Provide the [x, y] coordinate of the cell's center where the given text is located.  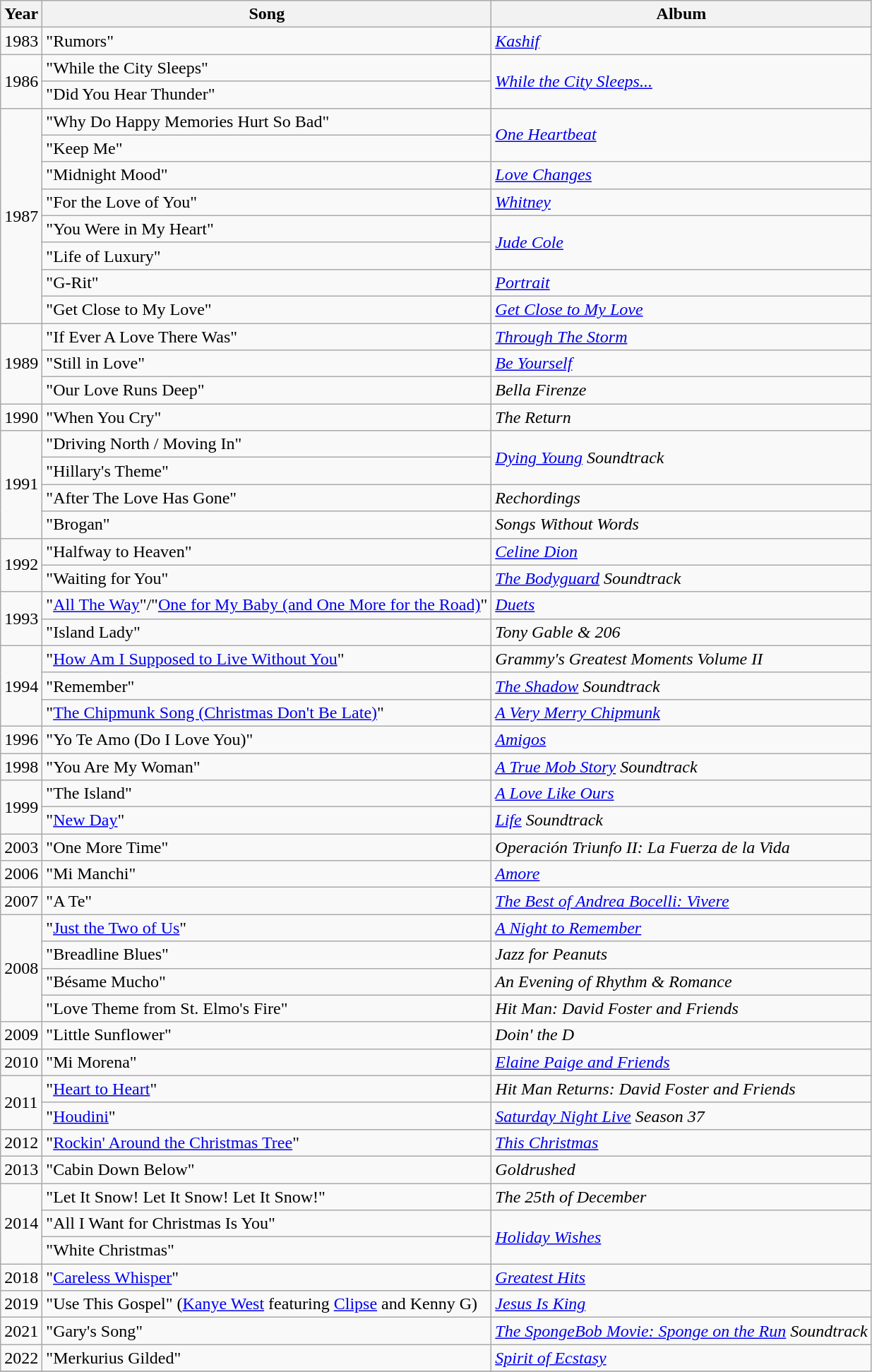
2007 [21, 901]
The SpongeBob Movie: Sponge on the Run Soundtrack [681, 1331]
Duets [681, 605]
"Island Lady" [267, 632]
"Just the Two of Us" [267, 928]
Life Soundtrack [681, 821]
"When You Cry" [267, 417]
"Mi Manchi" [267, 874]
"Brogan" [267, 525]
Grammy's Greatest Moments Volume II [681, 659]
An Evening of Rhythm & Romance [681, 982]
"Driving North / Moving In" [267, 444]
"A Te" [267, 901]
"For the Love of You" [267, 202]
"All I Want for Christmas Is You" [267, 1224]
Doin' the D [681, 1035]
Celine Dion [681, 551]
A Love Like Ours [681, 794]
1993 [21, 619]
2011 [21, 1102]
"Life of Luxury" [267, 256]
2013 [21, 1169]
While the City Sleeps... [681, 81]
"Mi Morena" [267, 1062]
1990 [21, 417]
Rechordings [681, 498]
Jesus Is King [681, 1304]
"Our Love Runs Deep" [267, 390]
"Cabin Down Below" [267, 1169]
"Careless Whisper" [267, 1277]
"Bésame Mucho" [267, 982]
Saturday Night Live Season 37 [681, 1116]
"White Christmas" [267, 1251]
1989 [21, 364]
2014 [21, 1224]
"Gary's Song" [267, 1331]
A True Mob Story Soundtrack [681, 766]
Greatest Hits [681, 1277]
1996 [21, 739]
The Return [681, 417]
"The Island" [267, 794]
2012 [21, 1143]
2003 [21, 847]
Whitney [681, 202]
The Best of Andrea Bocelli: Vivere [681, 901]
2018 [21, 1277]
"One More Time" [267, 847]
"Midnight Mood" [267, 175]
2019 [21, 1304]
1991 [21, 484]
1999 [21, 807]
"Let It Snow! Let It Snow! Let It Snow!" [267, 1197]
"Did You Hear Thunder" [267, 95]
The Bodyguard Soundtrack [681, 578]
1983 [21, 41]
"New Day" [267, 821]
Amigos [681, 739]
2022 [21, 1358]
"Hillary's Theme" [267, 471]
1994 [21, 686]
"Get Close to My Love" [267, 309]
2006 [21, 874]
"You Are My Woman" [267, 766]
"How Am I Supposed to Live Without You" [267, 659]
Elaine Paige and Friends [681, 1062]
"Yo Te Amo (Do I Love You)" [267, 739]
Jude Cole [681, 242]
1998 [21, 766]
Through The Storm [681, 337]
Amore [681, 874]
Operación Triunfo II: La Fuerza de la Vida [681, 847]
Song [267, 14]
"The Chipmunk Song (Christmas Don't Be Late)" [267, 712]
"After The Love Has Gone" [267, 498]
2009 [21, 1035]
"Rockin' Around the Christmas Tree" [267, 1143]
"Still in Love" [267, 364]
Dying Young Soundtrack [681, 458]
"Use This Gospel" (Kanye West featuring Clipse and Kenny G) [267, 1304]
1992 [21, 565]
Be Yourself [681, 364]
"Heart to Heart" [267, 1089]
"Love Theme from St. Elmo's Fire" [267, 1008]
"Remember" [267, 686]
A Night to Remember [681, 928]
"All The Way"/"One for My Baby (and One More for the Road)" [267, 605]
"While the City Sleeps" [267, 68]
"Merkurius Gilded" [267, 1358]
Love Changes [681, 175]
Spirit of Ecstasy [681, 1358]
1986 [21, 81]
Kashif [681, 41]
"Rumors" [267, 41]
"Houdini" [267, 1116]
Portrait [681, 282]
The 25th of December [681, 1197]
Album [681, 14]
"You Were in My Heart" [267, 229]
2021 [21, 1331]
"Breadline Blues" [267, 955]
Holiday Wishes [681, 1237]
Hit Man: David Foster and Friends [681, 1008]
"If Ever A Love There Was" [267, 337]
"Little Sunflower" [267, 1035]
Tony Gable & 206 [681, 632]
"Why Do Happy Memories Hurt So Bad" [267, 121]
Songs Without Words [681, 525]
"Halfway to Heaven" [267, 551]
Year [21, 14]
Bella Firenze [681, 390]
The Shadow Soundtrack [681, 686]
Jazz for Peanuts [681, 955]
Hit Man Returns: David Foster and Friends [681, 1089]
"Keep Me" [267, 148]
Goldrushed [681, 1169]
"Waiting for You" [267, 578]
One Heartbeat [681, 135]
Get Close to My Love [681, 309]
"G-Rit" [267, 282]
This Christmas [681, 1143]
2010 [21, 1062]
2008 [21, 968]
A Very Merry Chipmunk [681, 712]
1987 [21, 215]
